Search for the cell housing the specified text and yield its (X, Y) center coordinate. 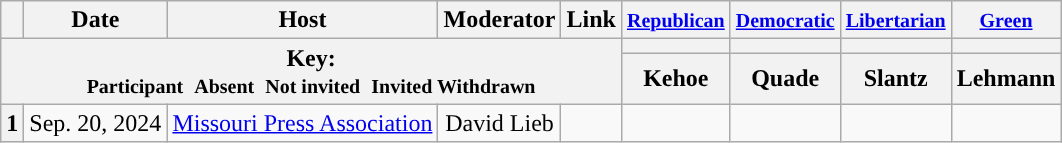
Lehmann (1006, 78)
David Lieb (500, 123)
Sep. 20, 2024 (96, 123)
Date (96, 20)
Moderator (500, 20)
1 (12, 123)
Libertarian (896, 20)
Missouri Press Association (302, 123)
Republican (676, 20)
Host (302, 20)
Green (1006, 20)
Democratic (785, 20)
Link (591, 20)
Slantz (896, 78)
Key: Participant Absent Not invited Invited Withdrawn (312, 72)
Quade (785, 78)
Kehoe (676, 78)
